Scan for the cell matching the given text and deliver its (x, y) coordinate at center. 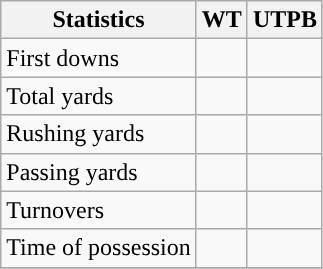
Time of possession (99, 248)
Passing yards (99, 172)
Turnovers (99, 210)
Statistics (99, 20)
WT (222, 20)
First downs (99, 58)
Total yards (99, 96)
Rushing yards (99, 134)
UTPB (284, 20)
